Locate the cell with the specified text and output its (x, y) center coordinate. 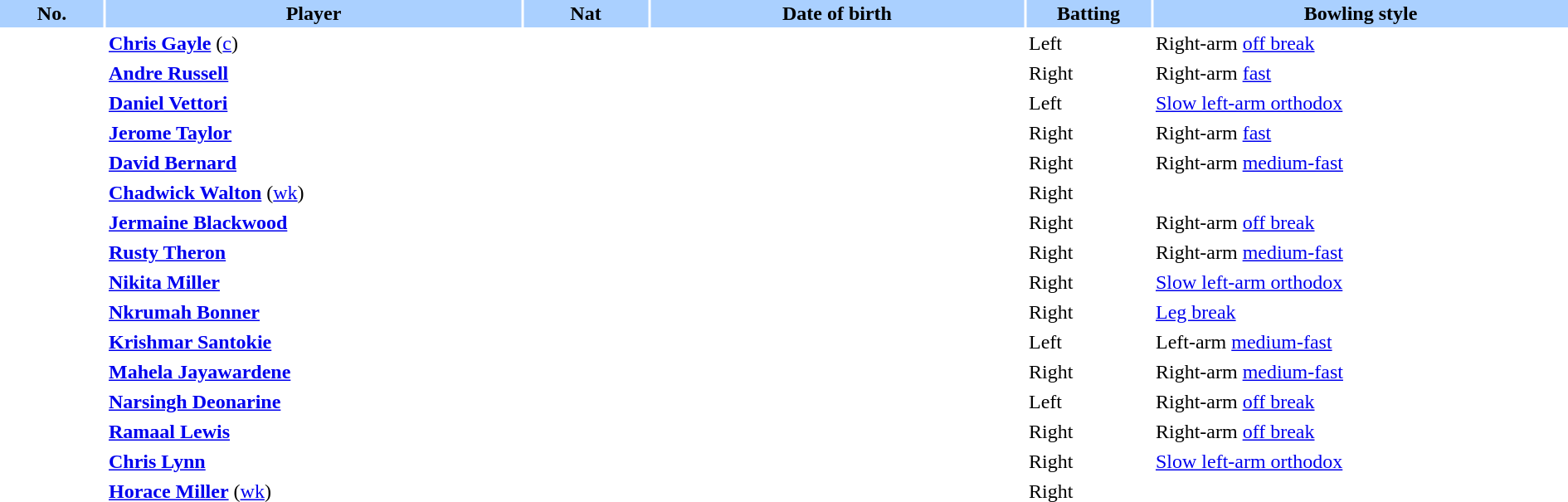
Nat (586, 13)
Narsingh Deonarine (314, 402)
Date of birth (837, 13)
Leg break (1361, 312)
Nikita Miller (314, 282)
Jermaine Blackwood (314, 222)
Daniel Vettori (314, 103)
Batting (1088, 13)
Andre Russell (314, 73)
Ramaal Lewis (314, 431)
Chris Gayle (c) (314, 43)
Chris Lynn (314, 461)
Left-arm medium-fast (1361, 342)
Krishmar Santokie (314, 342)
No. (51, 13)
Chadwick Walton (wk) (314, 193)
Nkrumah Bonner (314, 312)
Jerome Taylor (314, 133)
Mahela Jayawardene (314, 372)
Bowling style (1361, 13)
David Bernard (314, 163)
Rusty Theron (314, 252)
Player (314, 13)
